Capture the cell that displays the provided text and extract its [X, Y] central coordinate. 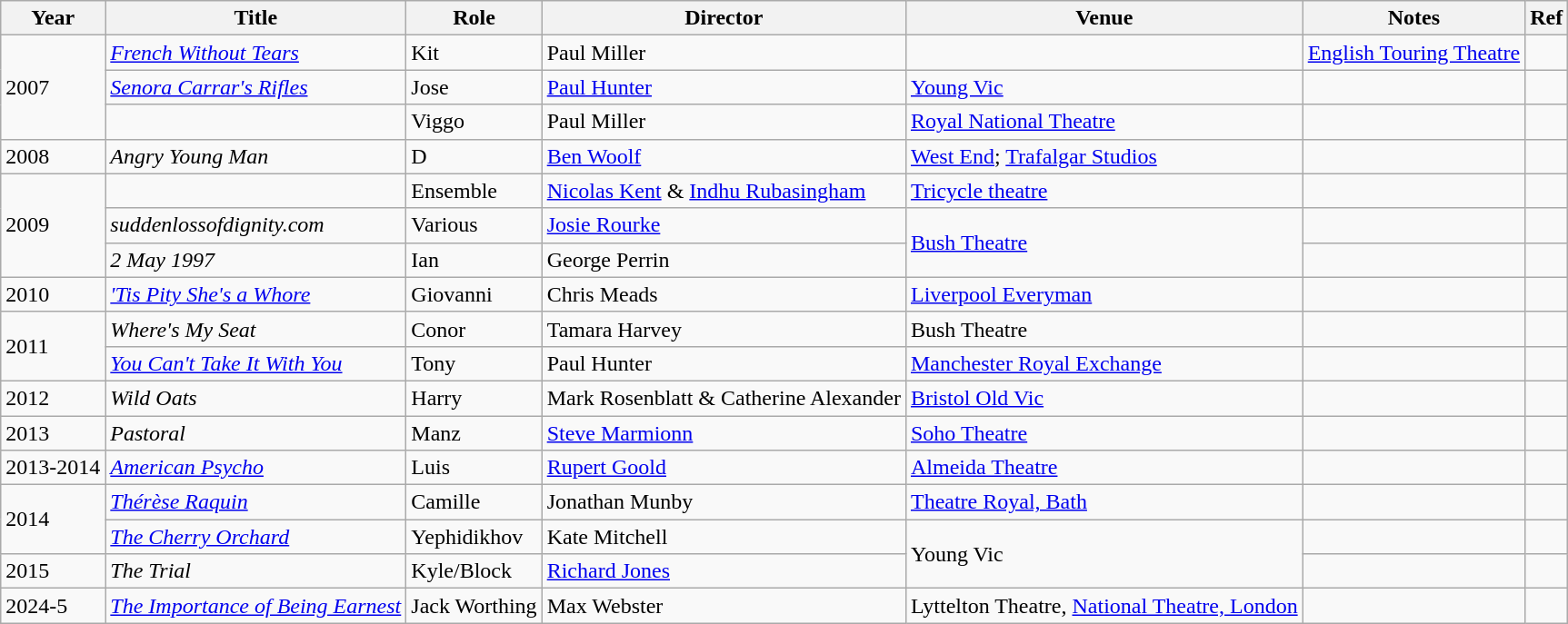
The Importance of Being Earnest [256, 606]
Notes [1413, 18]
Manz [474, 433]
The Trial [256, 571]
Yephidikhov [474, 537]
Soho Theatre [1104, 433]
Pastoral [256, 433]
Jose [474, 87]
Angry Young Man [256, 156]
Steve Marmionn [724, 433]
American Psycho [256, 468]
George Perrin [724, 260]
West End; Trafalgar Studios [1104, 156]
Jack Worthing [474, 606]
Richard Jones [724, 571]
Kit [474, 53]
Luis [474, 468]
2009 [53, 225]
Nicolas Kent & Indhu Rubasingham [724, 191]
2013 [53, 433]
French Without Tears [256, 53]
Ian [474, 260]
Senora Carrar's Rifles [256, 87]
English Touring Theatre [1413, 53]
Tony [474, 363]
2013-2014 [53, 468]
Camille [474, 502]
D [474, 156]
suddenlossofdignity.com [256, 225]
Year [53, 18]
Ensemble [474, 191]
Manchester Royal Exchange [1104, 363]
Royal National Theatre [1104, 122]
Josie Rourke [724, 225]
2008 [53, 156]
Viggo [474, 122]
Wild Oats [256, 398]
2014 [53, 520]
2015 [53, 571]
Conor [474, 329]
Thérèse Raquin [256, 502]
'Tis Pity She's a Whore [256, 294]
Giovanni [474, 294]
Ben Woolf [724, 156]
The Cherry Orchard [256, 537]
Director [724, 18]
Mark Rosenblatt & Catherine Alexander [724, 398]
Lyttelton Theatre, National Theatre, London [1104, 606]
Title [256, 18]
Role [474, 18]
Venue [1104, 18]
2 May 1997 [256, 260]
Almeida Theatre [1104, 468]
Tricycle theatre [1104, 191]
Rupert Goold [724, 468]
Harry [474, 398]
Ref [1547, 18]
2007 [53, 87]
2024-5 [53, 606]
Various [474, 225]
Kyle/Block [474, 571]
Where's My Seat [256, 329]
Theatre Royal, Bath [1104, 502]
2012 [53, 398]
Max Webster [724, 606]
Kate Mitchell [724, 537]
2010 [53, 294]
Chris Meads [724, 294]
Tamara Harvey [724, 329]
You Can't Take It With You [256, 363]
Liverpool Everyman [1104, 294]
2011 [53, 346]
Bristol Old Vic [1104, 398]
Jonathan Munby [724, 502]
